Search for the cell housing the specified text and yield its (x, y) center coordinate. 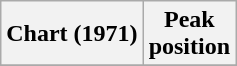
Peakposition (189, 34)
Chart (1971) (72, 34)
